Extract the [x, y] coordinate from the center of the cell holding the provided text.  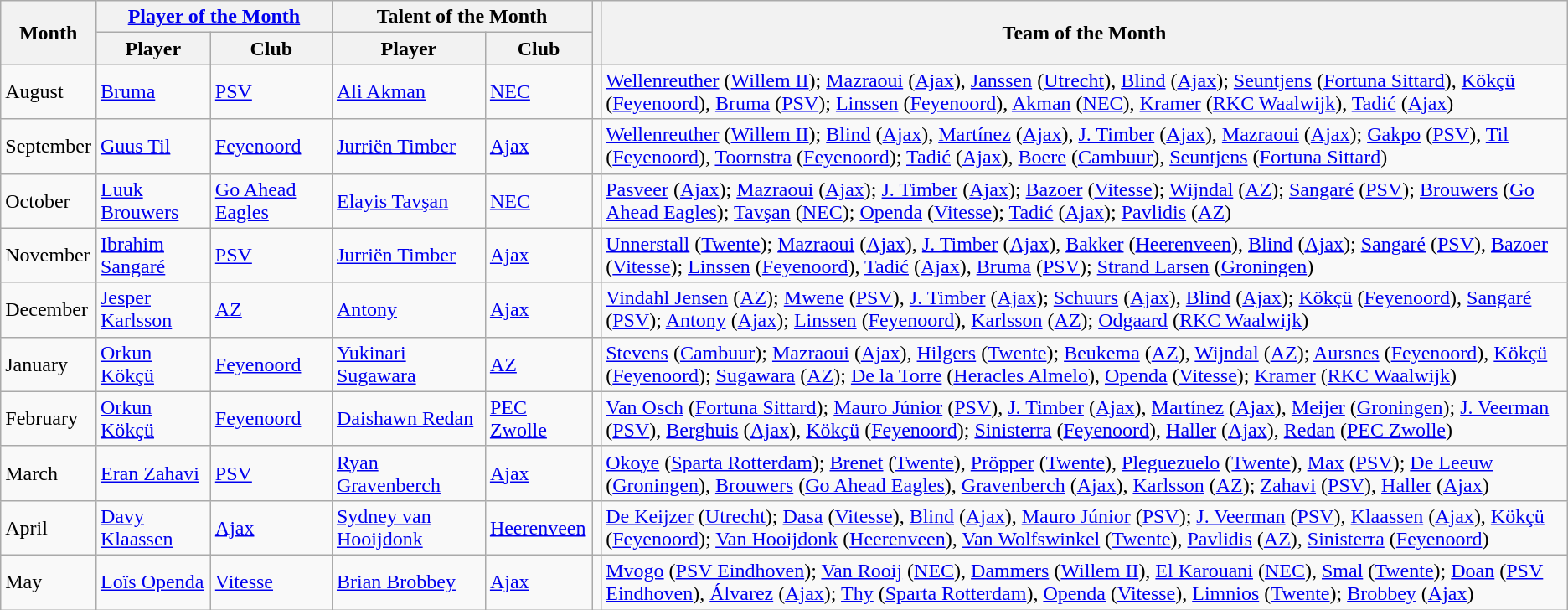
Loïs Openda [152, 582]
Ibrahim Sangaré [152, 255]
Antony [409, 310]
Luuk Brouwers [152, 201]
Ryan Gravenberch [409, 473]
Go Ahead Eagles [271, 201]
Daishawn Redan [409, 419]
December [49, 310]
Sydney van Hooijdonk [409, 528]
April [49, 528]
Elayis Tavşan [409, 201]
Yukinari Sugawara [409, 364]
Team of the Month [1085, 33]
Davy Klaassen [152, 528]
Brian Brobbey [409, 582]
Guus Til [152, 146]
September [49, 146]
Month [49, 33]
November [49, 255]
Heerenveen [538, 528]
March [49, 473]
Vitesse [271, 582]
Bruma [152, 92]
August [49, 92]
May [49, 582]
PEC Zwolle [538, 419]
Talent of the Month [462, 17]
January [49, 364]
Eran Zahavi [152, 473]
Player of the Month [214, 17]
Jesper Karlsson [152, 310]
October [49, 201]
February [49, 419]
Ali Akman [409, 92]
